Provide the [X, Y] coordinate of the cell's center where the given text is located.  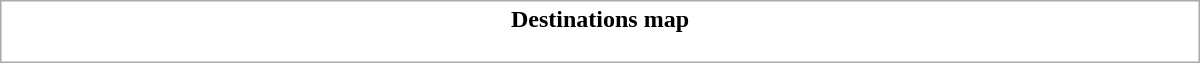
Destinations map [600, 19]
